Return [x, y] of the center of cell containing provided text 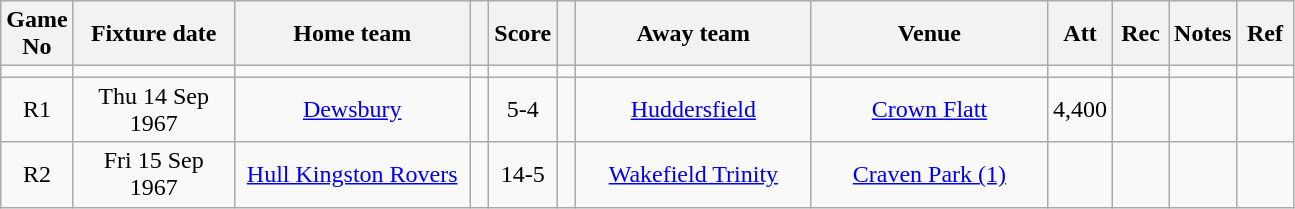
Rec [1141, 34]
Huddersfield [693, 110]
Hull Kingston Rovers [352, 174]
Game No [37, 34]
Wakefield Trinity [693, 174]
R2 [37, 174]
Home team [352, 34]
Fri 15 Sep 1967 [154, 174]
Craven Park (1) [929, 174]
Ref [1265, 34]
14-5 [523, 174]
Score [523, 34]
Crown Flatt [929, 110]
4,400 [1080, 110]
Att [1080, 34]
5-4 [523, 110]
Notes [1203, 34]
Away team [693, 34]
Venue [929, 34]
Dewsbury [352, 110]
R1 [37, 110]
Fixture date [154, 34]
Thu 14 Sep 1967 [154, 110]
